Locate the cell with the specified text and output its [X, Y] center coordinate. 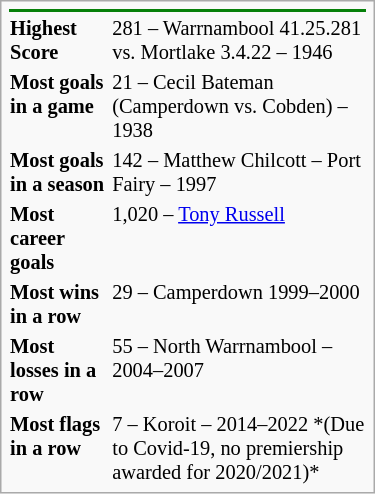
142 – Matthew Chilcott – Port Fairy – 1997 [239, 172]
55 – North Warrnambool – 2004–2007 [239, 370]
Most losses in a row [58, 370]
Highest Score [58, 40]
1,020 – Tony Russell [239, 238]
281 – Warrnambool 41.25.281 vs. Mortlake 3.4.22 – 1946 [239, 40]
29 – Camperdown 1999–2000 [239, 304]
7 – Koroit – 2014–2022 *(Due to Covid-19, no premiership awarded for 2020/2021)* [239, 448]
Most wins in a row [58, 304]
Most goals in a game [58, 106]
Most career goals [58, 238]
Most flags in a row [58, 448]
Most goals in a season [58, 172]
21 – Cecil Bateman (Camperdown vs. Cobden) –1938 [239, 106]
